Locate the cell with the specified text and output its [x, y] center coordinate. 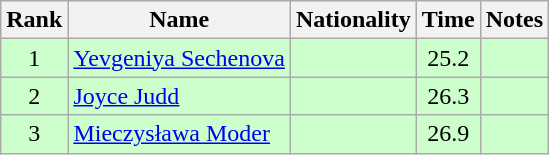
Name [180, 20]
2 [34, 96]
3 [34, 134]
Mieczysława Moder [180, 134]
Joyce Judd [180, 96]
Nationality [353, 20]
26.3 [448, 96]
Rank [34, 20]
26.9 [448, 134]
25.2 [448, 58]
Time [448, 20]
1 [34, 58]
Yevgeniya Sechenova [180, 58]
Notes [514, 20]
